Return (X, Y) of the center of cell containing provided text 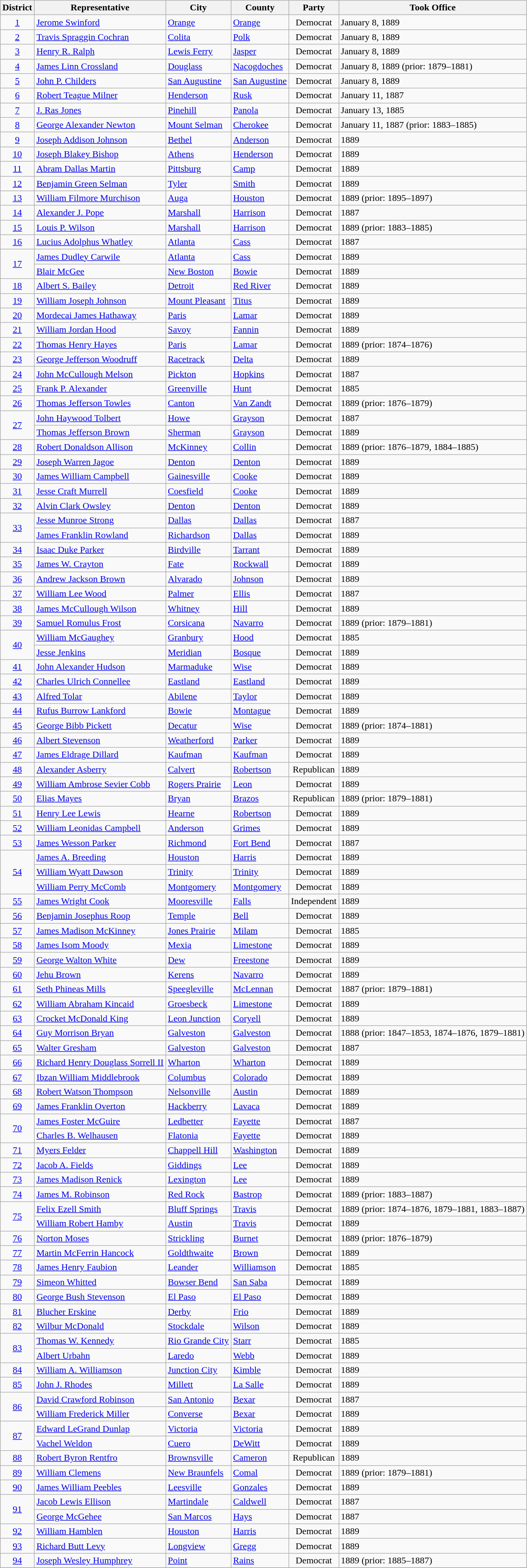
71 (17, 1150)
Andrew Jackson Brown (100, 579)
Derby (198, 1311)
James Madison McKinney (100, 931)
Joseph Addison Johnson (100, 139)
1888 (prior: 1847–1853, 1874–1876, 1879–1881) (433, 1033)
Millett (198, 1385)
72 (17, 1165)
Abilene (198, 696)
Took Office (433, 8)
10 (17, 154)
Guy Morrison Bryan (100, 1033)
William Clemens (100, 1473)
Whitney (198, 608)
John J. Rhodes (100, 1385)
Red River (260, 286)
1889 (prior: 1883–1885) (433, 227)
Pinehill (198, 110)
James McCullough Wilson (100, 608)
James Eldrage Dillard (100, 755)
Richard Butt Levy (100, 1546)
Rogers Prairie (198, 784)
1889 (prior: 1885–1887) (433, 1560)
82 (17, 1326)
Parker (260, 740)
50 (17, 799)
Colorado (260, 1077)
38 (17, 608)
22 (17, 344)
County (260, 8)
9 (17, 139)
Norton Moses (100, 1238)
Red Rock (198, 1194)
Joseph Warren Jagoe (100, 462)
Charles Ulrich Connellee (100, 682)
36 (17, 579)
William Hamblen (100, 1531)
47 (17, 755)
James Henry Faubion (100, 1267)
11 (17, 169)
3 (17, 52)
1889 (prior: 1874–1876, 1879–1881, 1883–1887) (433, 1209)
Gregg (260, 1546)
Bryan (198, 799)
James Dudley Carwile (100, 257)
Jones Prairie (198, 931)
Benjamin Green Selman (100, 184)
85 (17, 1385)
Walter Gresham (100, 1048)
Albert S. Bailey (100, 286)
Marmaduke (198, 667)
Richmond (198, 843)
91 (17, 1509)
James Wright Cook (100, 901)
21 (17, 330)
William A. Williamson (100, 1370)
Comal (260, 1473)
Caldwell (260, 1502)
15 (17, 227)
James Wesson Parker (100, 843)
Cameron (260, 1458)
Titus (260, 301)
55 (17, 901)
88 (17, 1458)
Wilbur McDonald (100, 1326)
Hays (260, 1516)
Myers Felder (100, 1150)
94 (17, 1560)
1887 (prior: 1879–1881) (433, 989)
Independent (314, 901)
Sherman (198, 433)
Columbus (198, 1077)
Hunt (260, 388)
William Lee Wood (100, 593)
17 (17, 264)
Athens (198, 154)
George Alexander Newton (100, 125)
Auga (198, 198)
Polk (260, 37)
San Saba (260, 1282)
Simeon Whitted (100, 1282)
52 (17, 828)
Gainesville (198, 476)
Canton (198, 403)
Fannin (260, 330)
William Wyatt Dawson (100, 872)
McKinney (198, 447)
Groesbeck (198, 1004)
Isaac Duke Parker (100, 550)
Edward LeGrand Dunlap (100, 1429)
78 (17, 1267)
Thomas W. Kennedy (100, 1341)
Leon Junction (198, 1018)
33 (17, 528)
70 (17, 1128)
Hill (260, 608)
Leander (198, 1267)
Seth Phineas Mills (100, 989)
James Foster McGuire (100, 1121)
Lewis Ferry (198, 52)
Rains (260, 1560)
Dew (198, 960)
32 (17, 506)
William Leonidas Campbell (100, 828)
23 (17, 359)
Starr (260, 1341)
Burnet (260, 1238)
1889 (prior: 1876–1879, 1884–1885) (433, 447)
87 (17, 1436)
Benjamin Josephus Roop (100, 916)
James Franklin Overton (100, 1106)
James Linn Crossland (100, 66)
Birdville (198, 550)
Temple (198, 916)
La Salle (260, 1385)
Pittsburg (198, 169)
Corsicana (198, 623)
83 (17, 1348)
79 (17, 1282)
New Boston (198, 271)
William Ambrose Sevier Cobb (100, 784)
74 (17, 1194)
Coesfield (198, 491)
Stockdale (198, 1326)
James Isom Moody (100, 945)
Vachel Weldon (100, 1443)
John McCullough Melson (100, 374)
Charles B. Welhausen (100, 1136)
Cuero (198, 1443)
30 (17, 476)
5 (17, 81)
45 (17, 725)
Lavaca (260, 1106)
25 (17, 388)
51 (17, 813)
James W. Crayton (100, 564)
54 (17, 872)
Detroit (198, 286)
41 (17, 667)
39 (17, 623)
Party (314, 8)
William Perry McComb (100, 886)
John P. Childers (100, 81)
34 (17, 550)
58 (17, 945)
Bastrop (260, 1194)
46 (17, 740)
Leon (260, 784)
John Alexander Hudson (100, 667)
James Madison Renick (100, 1180)
Williamson (260, 1267)
1889 (prior: 1874–1876) (433, 344)
8 (17, 125)
86 (17, 1407)
Van Zandt (260, 403)
Palmer (198, 593)
Point (198, 1560)
Tarrant (260, 550)
65 (17, 1048)
City (198, 8)
Granbury (198, 637)
Alexander J. Pope (100, 213)
George Walton White (100, 960)
66 (17, 1062)
Laredo (198, 1355)
53 (17, 843)
Nacogdoches (260, 66)
7 (17, 110)
San Antonio (198, 1399)
DeWitt (260, 1443)
Mooresville (198, 901)
Colita (198, 37)
January 11, 1887 (433, 95)
84 (17, 1370)
Meridian (198, 652)
Joseph Blakey Bishop (100, 154)
Hearne (198, 813)
Richardson (198, 535)
Wilson (260, 1326)
Mount Selman (198, 125)
Goldthwaite (198, 1253)
Thomas Jefferson Brown (100, 433)
Alfred Tolar (100, 696)
Tyler (198, 184)
Camp (260, 169)
Rockwall (260, 564)
81 (17, 1311)
Weatherford (198, 740)
Robert Byron Rentfro (100, 1458)
59 (17, 960)
77 (17, 1253)
76 (17, 1238)
January 11, 1887 (prior: 1883–1885) (433, 125)
43 (17, 696)
Mordecai James Hathaway (100, 315)
Smith (260, 184)
29 (17, 462)
New Braunfels (198, 1473)
Representative (100, 8)
13 (17, 198)
George McGehee (100, 1516)
67 (17, 1077)
40 (17, 645)
57 (17, 931)
Joseph Wesley Humphrey (100, 1560)
60 (17, 975)
61 (17, 989)
William Joseph Johnson (100, 301)
69 (17, 1106)
Speegleville (198, 989)
Travis Spraggin Cochran (100, 37)
Alvin Clark Owsley (100, 506)
Nelsonville (198, 1092)
80 (17, 1297)
Cherokee (260, 125)
1889 (prior: 1874–1881) (433, 725)
John Haywood Tolbert (100, 418)
George Bibb Pickett (100, 725)
Hopkins (260, 374)
Grimes (260, 828)
26 (17, 403)
Jesse Craft Murrell (100, 491)
64 (17, 1033)
68 (17, 1092)
Pickton (198, 374)
19 (17, 301)
24 (17, 374)
Robert Donaldson Allison (100, 447)
January 13, 1885 (433, 110)
Strickling (198, 1238)
Brazos (260, 799)
Bowser Bend (198, 1282)
Abram Dallas Martin (100, 169)
Martin McFerrin Hancock (100, 1253)
J. Ras Jones (100, 110)
Converse (198, 1414)
Robert Teague Milner (100, 95)
89 (17, 1473)
District (17, 8)
92 (17, 1531)
Felix Ezell Smith (100, 1209)
56 (17, 916)
Bluff Springs (198, 1209)
Brown (260, 1253)
Jehu Brown (100, 975)
Mexia (198, 945)
Kerens (198, 975)
Panola (260, 110)
Richard Henry Douglass Sorrell II (100, 1062)
Bethel (198, 139)
Falls (260, 901)
18 (17, 286)
35 (17, 564)
27 (17, 425)
Blucher Erskine (100, 1311)
James Franklin Rowland (100, 535)
James A. Breeding (100, 857)
Jesse Munroe Strong (100, 520)
Bosque (260, 652)
David Crawford Robinson (100, 1399)
Junction City (198, 1370)
6 (17, 95)
San Marcos (198, 1516)
Freestone (260, 960)
Jacob A. Fields (100, 1165)
Bell (260, 916)
20 (17, 315)
75 (17, 1216)
12 (17, 184)
Rusk (260, 95)
Coryell (260, 1018)
16 (17, 242)
37 (17, 593)
Lexington (198, 1180)
Rufus Burrow Lankford (100, 711)
Greenville (198, 388)
44 (17, 711)
Washington (260, 1150)
Crocket McDonald King (100, 1018)
Giddings (198, 1165)
Louis P. Wilson (100, 227)
Collin (260, 447)
14 (17, 213)
Jasper (260, 52)
William Robert Hamby (100, 1224)
Frank P. Alexander (100, 388)
31 (17, 491)
Delta (260, 359)
Albert Urbahn (100, 1355)
Jesse Jenkins (100, 652)
James William Campbell (100, 476)
Hood (260, 637)
63 (17, 1018)
Ellis (260, 593)
Mount Pleasant (198, 301)
Henry Lee Lewis (100, 813)
Milam (260, 931)
Samuel Romulus Frost (100, 623)
Savoy (198, 330)
William Jordan Hood (100, 330)
William McGaughey (100, 637)
Frio (260, 1311)
62 (17, 1004)
McLennan (260, 989)
January 8, 1889 (prior: 1879–1881) (433, 66)
Fort Bend (260, 843)
William Frederick Miller (100, 1414)
Hackberry (198, 1106)
Thomas Jefferson Towles (100, 403)
Fate (198, 564)
Taylor (260, 696)
Brownsville (198, 1458)
Kimble (260, 1370)
Rio Grande City (198, 1341)
James William Peebles (100, 1487)
Douglass (198, 66)
Alvarado (198, 579)
Robert Watson Thompson (100, 1092)
Albert Stevenson (100, 740)
Montague (260, 711)
90 (17, 1487)
Leesville (198, 1487)
2 (17, 37)
Lucius Adolphus Whatley (100, 242)
Gonzales (260, 1487)
William Abraham Kincaid (100, 1004)
Martindale (198, 1502)
Elias Mayes (100, 799)
Alexander Asberry (100, 769)
Calvert (198, 769)
Longview (198, 1546)
George Jefferson Woodruff (100, 359)
1 (17, 22)
Johnson (260, 579)
Flatonia (198, 1136)
Thomas Henry Hayes (100, 344)
4 (17, 66)
Racetrack (198, 359)
73 (17, 1180)
1889 (prior: 1883–1887) (433, 1194)
1889 (prior: 1895–1897) (433, 198)
George Bush Stevenson (100, 1297)
42 (17, 682)
48 (17, 769)
Jacob Lewis Ellison (100, 1502)
Howe (198, 418)
93 (17, 1546)
William Filmore Murchison (100, 198)
Webb (260, 1355)
James M. Robinson (100, 1194)
49 (17, 784)
Blair McGee (100, 271)
Henry R. Ralph (100, 52)
28 (17, 447)
Ledbetter (198, 1121)
Jerome Swinford (100, 22)
Chappell Hill (198, 1150)
Ibzan William Middlebrook (100, 1077)
Decatur (198, 725)
